Determine the (X, Y) coordinate at the center of the cell enclosing the given text.  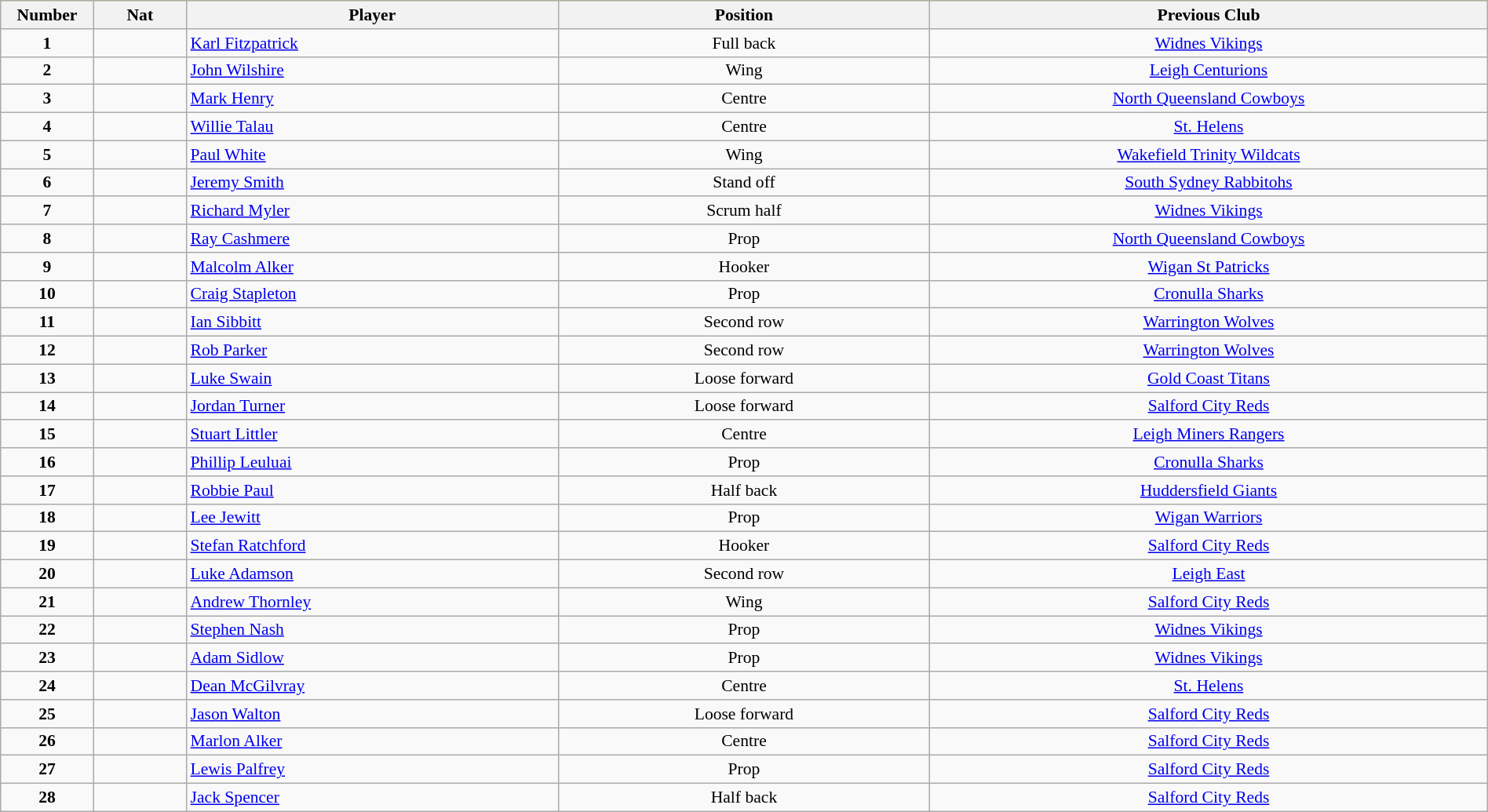
Ray Cashmere (373, 239)
Mark Henry (373, 99)
Marlon Alker (373, 741)
21 (47, 602)
22 (47, 630)
3 (47, 99)
20 (47, 574)
25 (47, 714)
5 (47, 155)
Wigan St Patricks (1209, 267)
Karl Fitzpatrick (373, 43)
Lewis Palfrey (373, 770)
Willie Talau (373, 127)
Nat (140, 15)
2 (47, 71)
13 (47, 378)
27 (47, 770)
Andrew Thornley (373, 602)
Leigh Miners Rangers (1209, 435)
11 (47, 322)
Stuart Littler (373, 435)
Wigan Warriors (1209, 518)
Gold Coast Titans (1209, 378)
Luke Swain (373, 378)
17 (47, 490)
Rob Parker (373, 351)
6 (47, 183)
12 (47, 351)
26 (47, 741)
16 (47, 462)
John Wilshire (373, 71)
Position (744, 15)
Paul White (373, 155)
Scrum half (744, 211)
10 (47, 294)
Number (47, 15)
Stephen Nash (373, 630)
Jason Walton (373, 714)
Stand off (744, 183)
Dean McGilvray (373, 686)
Jeremy Smith (373, 183)
14 (47, 406)
18 (47, 518)
Stefan Ratchford (373, 546)
Ian Sibbitt (373, 322)
7 (47, 211)
4 (47, 127)
Jack Spencer (373, 798)
Robbie Paul (373, 490)
Richard Myler (373, 211)
8 (47, 239)
Lee Jewitt (373, 518)
9 (47, 267)
Malcolm Alker (373, 267)
23 (47, 658)
Adam Sidlow (373, 658)
1 (47, 43)
Leigh East (1209, 574)
24 (47, 686)
Wakefield Trinity Wildcats (1209, 155)
Luke Adamson (373, 574)
28 (47, 798)
South Sydney Rabbitohs (1209, 183)
Huddersfield Giants (1209, 490)
15 (47, 435)
Player (373, 15)
Previous Club (1209, 15)
Phillip Leuluai (373, 462)
Jordan Turner (373, 406)
Craig Stapleton (373, 294)
19 (47, 546)
Leigh Centurions (1209, 71)
Full back (744, 43)
